Find where the given text appears and provide that cell's center as [X, Y] coordinate. 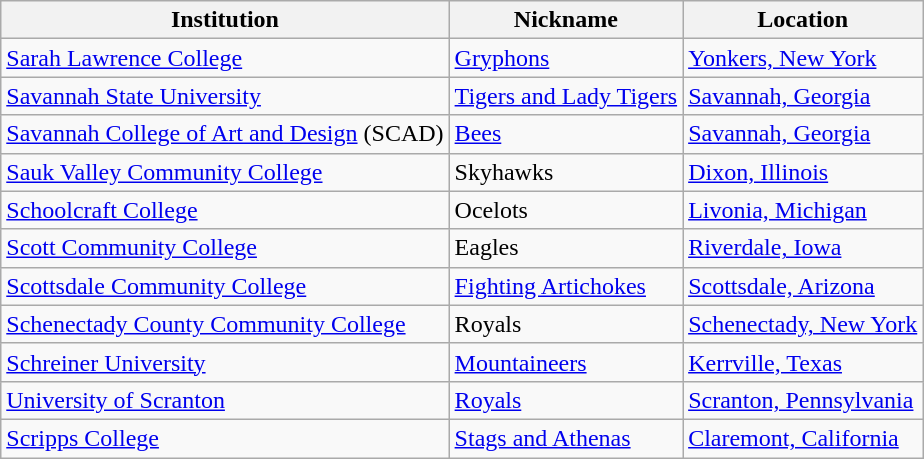
Stags and Athenas [566, 438]
Yonkers, New York [803, 58]
Scottsdale, Arizona [803, 286]
Savannah State University [225, 96]
Schreiner University [225, 362]
Fighting Artichokes [566, 286]
Eagles [566, 248]
Dixon, Illinois [803, 172]
Scranton, Pennsylvania [803, 400]
Ocelots [566, 210]
Livonia, Michigan [803, 210]
Sauk Valley Community College [225, 172]
Riverdale, Iowa [803, 248]
Scott Community College [225, 248]
Scripps College [225, 438]
Location [803, 20]
Sarah Lawrence College [225, 58]
Scottsdale Community College [225, 286]
Nickname [566, 20]
Skyhawks [566, 172]
Mountaineers [566, 362]
Tigers and Lady Tigers [566, 96]
Institution [225, 20]
Bees [566, 134]
Savannah College of Art and Design (SCAD) [225, 134]
Gryphons [566, 58]
Schenectady County Community College [225, 324]
Schenectady, New York [803, 324]
Kerrville, Texas [803, 362]
University of Scranton [225, 400]
Claremont, California [803, 438]
Schoolcraft College [225, 210]
